Pinpoint the cell where the given text exists, returning its (X, Y) midpoint coordinate. 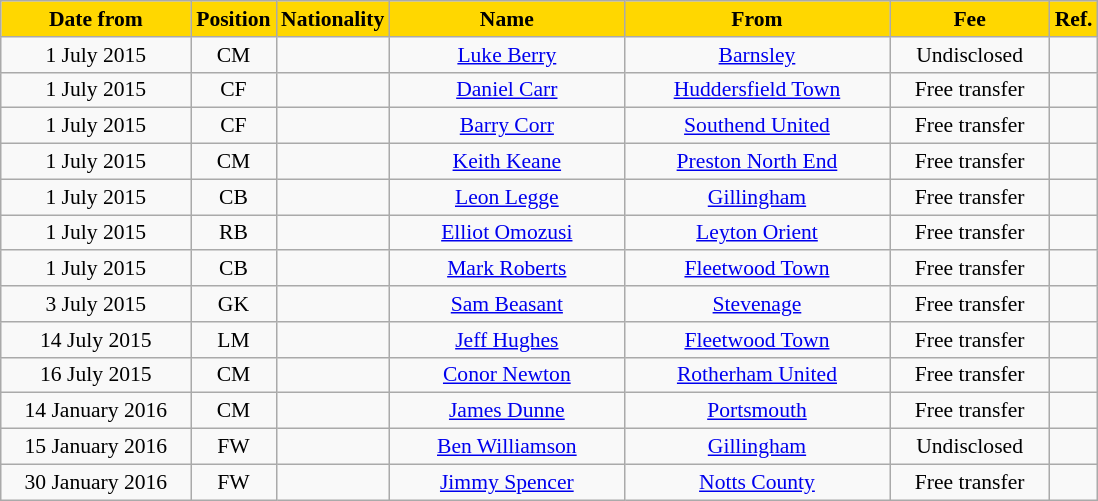
Mark Roberts (506, 269)
Jimmy Spencer (506, 482)
Position (234, 19)
Fee (970, 19)
Conor Newton (506, 375)
Date from (96, 19)
LM (234, 340)
Rotherham United (756, 375)
Southend United (756, 126)
Nationality (332, 19)
3 July 2015 (96, 304)
Elliot Omozusi (506, 233)
Stevenage (756, 304)
Keith Keane (506, 162)
Portsmouth (756, 411)
Notts County (756, 482)
James Dunne (506, 411)
Sam Beasant (506, 304)
Leyton Orient (756, 233)
15 January 2016 (96, 447)
30 January 2016 (96, 482)
Daniel Carr (506, 90)
Ben Williamson (506, 447)
14 July 2015 (96, 340)
RB (234, 233)
Ref. (1074, 19)
Preston North End (756, 162)
Huddersfield Town (756, 90)
From (756, 19)
Name (506, 19)
Jeff Hughes (506, 340)
Leon Legge (506, 197)
16 July 2015 (96, 375)
14 January 2016 (96, 411)
Luke Berry (506, 55)
Barry Corr (506, 126)
GK (234, 304)
Barnsley (756, 55)
